Capture the cell that displays the provided text and extract its (x, y) central coordinate. 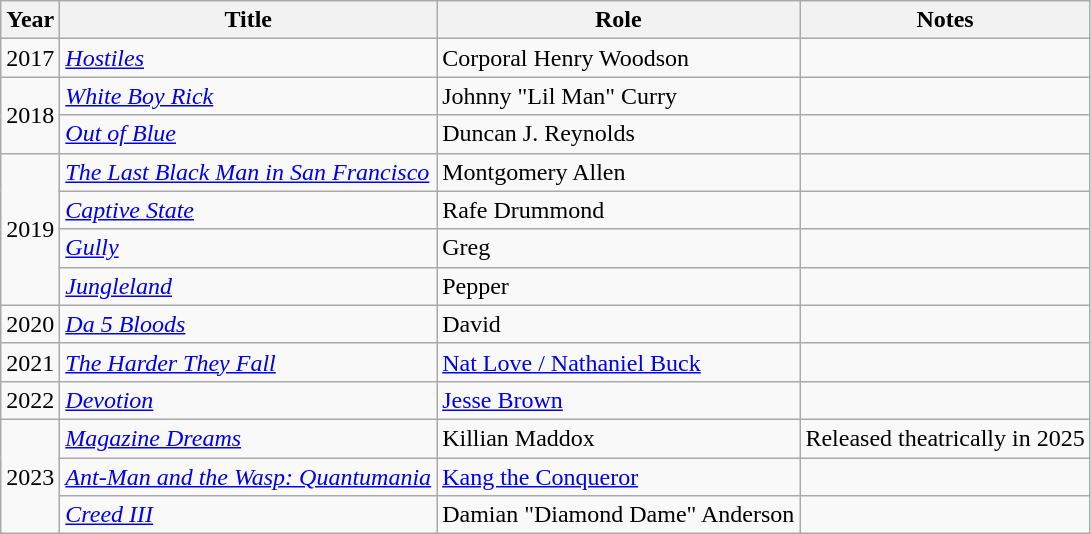
Magazine Dreams (248, 438)
2018 (30, 115)
Johnny "Lil Man" Curry (618, 96)
2022 (30, 400)
Year (30, 20)
2019 (30, 229)
Devotion (248, 400)
Da 5 Bloods (248, 324)
Gully (248, 248)
Corporal Henry Woodson (618, 58)
2020 (30, 324)
Ant-Man and the Wasp: Quantumania (248, 477)
Pepper (618, 286)
Hostiles (248, 58)
Montgomery Allen (618, 172)
Released theatrically in 2025 (945, 438)
White Boy Rick (248, 96)
The Harder They Fall (248, 362)
Out of Blue (248, 134)
Creed III (248, 515)
Nat Love / Nathaniel Buck (618, 362)
Notes (945, 20)
David (618, 324)
Killian Maddox (618, 438)
2017 (30, 58)
2023 (30, 476)
2021 (30, 362)
Jungleland (248, 286)
Jesse Brown (618, 400)
Title (248, 20)
Duncan J. Reynolds (618, 134)
Kang the Conqueror (618, 477)
Greg (618, 248)
Captive State (248, 210)
Role (618, 20)
Rafe Drummond (618, 210)
The Last Black Man in San Francisco (248, 172)
Damian "Diamond Dame" Anderson (618, 515)
